Detect which cell encompasses the target text, then output its [x, y] center coordinate. 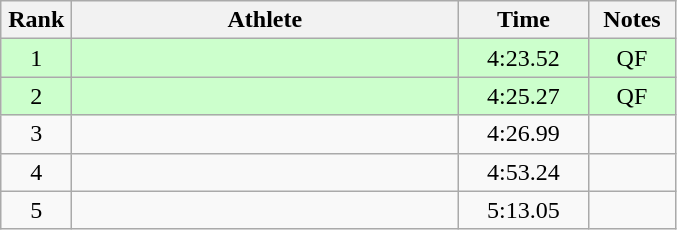
Time [524, 20]
3 [36, 134]
1 [36, 58]
5 [36, 210]
4 [36, 172]
4:53.24 [524, 172]
Athlete [265, 20]
4:23.52 [524, 58]
4:25.27 [524, 96]
Notes [632, 20]
5:13.05 [524, 210]
Rank [36, 20]
2 [36, 96]
4:26.99 [524, 134]
